Output the [x, y] coordinate of the center of the cell containing the given text.  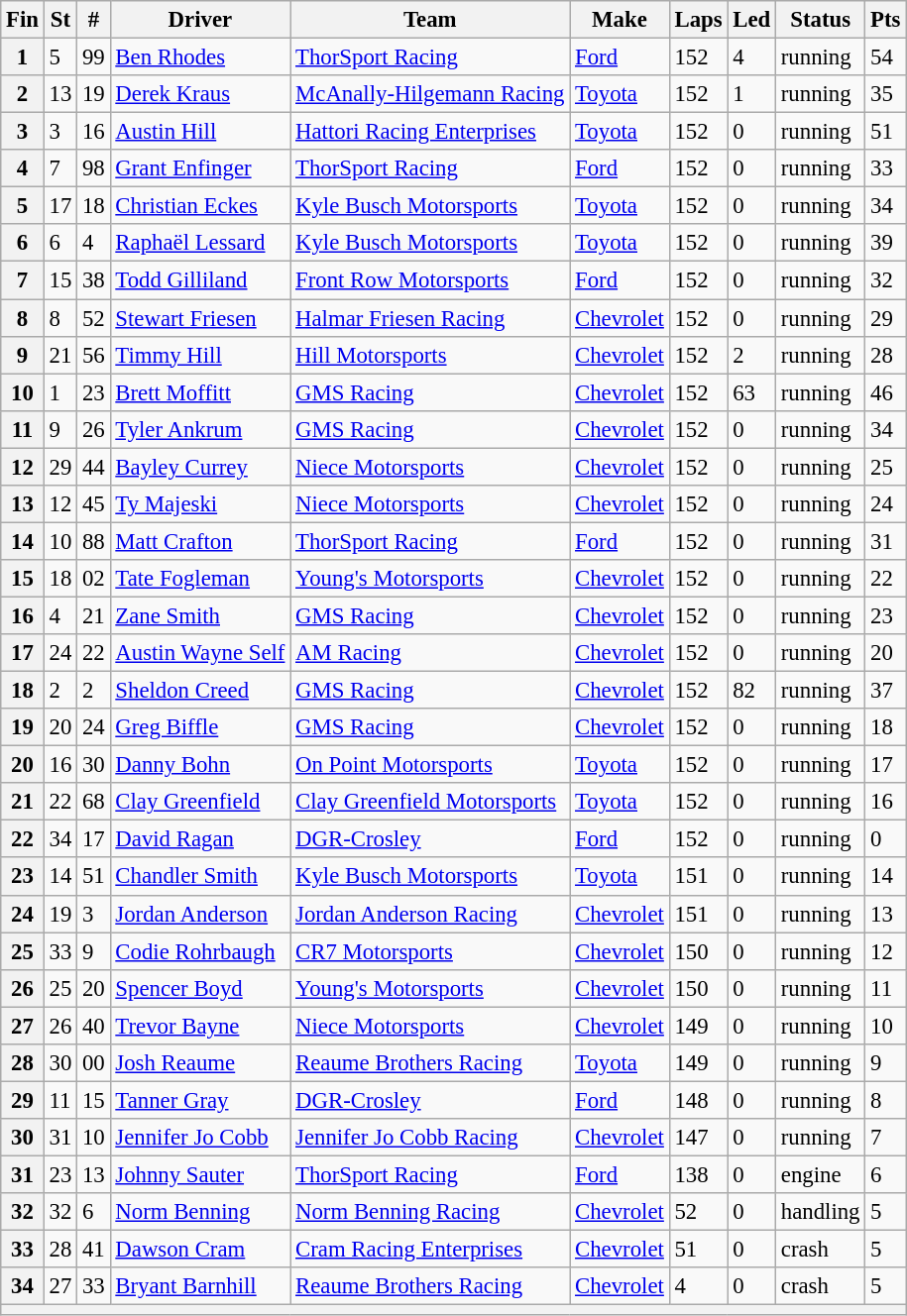
Bryant Barnhill [200, 1286]
Austin Hill [200, 132]
handling [820, 1212]
39 [886, 243]
Trevor Bayne [200, 1026]
Raphaël Lessard [200, 243]
Cram Racing Enterprises [430, 1250]
44 [93, 467]
Hill Motorsports [430, 355]
Bayley Currey [200, 467]
Norm Benning Racing [430, 1212]
On Point Motorsports [430, 765]
Austin Wayne Self [200, 653]
00 [93, 1063]
99 [93, 57]
Fin [23, 20]
Brett Moffitt [200, 392]
Grant Enfinger [200, 168]
Jordan Anderson [200, 914]
Make [620, 20]
engine [820, 1174]
Todd Gilliland [200, 280]
St [59, 20]
Josh Reaume [200, 1063]
McAnally-Hilgemann Racing [430, 94]
Ben Rhodes [200, 57]
Jennifer Jo Cobb [200, 1138]
# [93, 20]
Spencer Boyd [200, 988]
46 [886, 392]
CR7 Motorsports [430, 951]
Driver [200, 20]
Stewart Friesen [200, 318]
Jennifer Jo Cobb Racing [430, 1138]
Codie Rohrbaugh [200, 951]
Pts [886, 20]
45 [93, 504]
Derek Kraus [200, 94]
David Ragan [200, 839]
Norm Benning [200, 1212]
Clay Greenfield [200, 802]
Front Row Motorsports [430, 280]
56 [93, 355]
147 [698, 1138]
Johnny Sauter [200, 1174]
35 [886, 94]
82 [751, 691]
37 [886, 691]
88 [93, 541]
Team [430, 20]
54 [886, 57]
Status [820, 20]
AM Racing [430, 653]
Jordan Anderson Racing [430, 914]
02 [93, 579]
Chandler Smith [200, 877]
Halmar Friesen Racing [430, 318]
Tate Fogleman [200, 579]
Timmy Hill [200, 355]
Dawson Cram [200, 1250]
Laps [698, 20]
Danny Bohn [200, 765]
Sheldon Creed [200, 691]
Tyler Ankrum [200, 429]
Led [751, 20]
138 [698, 1174]
63 [751, 392]
Tanner Gray [200, 1100]
Christian Eckes [200, 206]
98 [93, 168]
38 [93, 280]
Hattori Racing Enterprises [430, 132]
Greg Biffle [200, 727]
Zane Smith [200, 615]
Clay Greenfield Motorsports [430, 802]
148 [698, 1100]
Matt Crafton [200, 541]
Ty Majeski [200, 504]
68 [93, 802]
40 [93, 1026]
41 [93, 1250]
